From the cell containing the given text, extract its center point as (X, Y) coordinate. 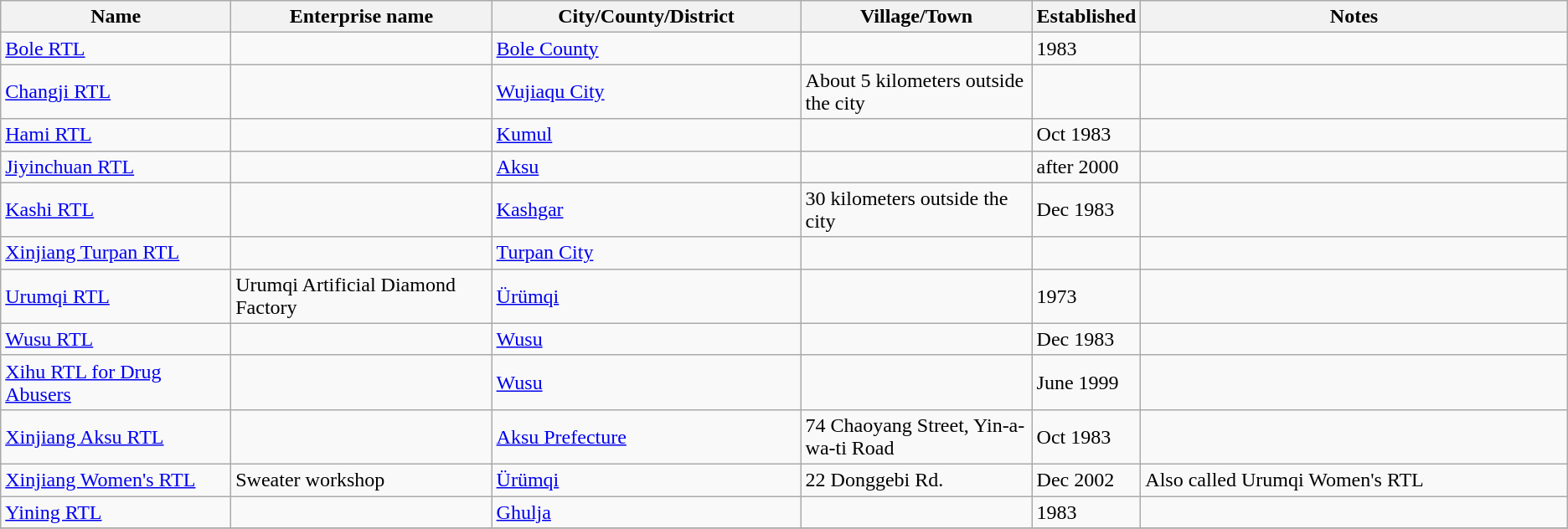
Urumqi RTL (116, 296)
Village/Town (916, 17)
Turpan City (647, 253)
Hami RTL (116, 135)
74 Chaoyang Street, Yin-a-wa-ti Road (916, 437)
Aksu Prefecture (647, 437)
Wujiaqu City (647, 92)
Xihu RTL for Drug Abusers (116, 382)
Notes (1354, 17)
Yining RTL (116, 511)
Kashgar (647, 209)
Also called Urumqi Women's RTL (1354, 480)
30 kilometers outside the city (916, 209)
City/County/District (647, 17)
Kashi RTL (116, 209)
Jiyinchuan RTL (116, 167)
Name (116, 17)
Enterprise name (362, 17)
22 Donggebi Rd. (916, 480)
About 5 kilometers outside the city (916, 92)
Xinjiang Aksu RTL (116, 437)
Xinjiang Turpan RTL (116, 253)
Xinjiang Women's RTL (116, 480)
Wusu RTL (116, 339)
after 2000 (1086, 167)
Established (1086, 17)
1973 (1086, 296)
June 1999 (1086, 382)
Ghulja (647, 511)
Changji RTL (116, 92)
Aksu (647, 167)
Bole RTL (116, 49)
Kumul (647, 135)
Bole County (647, 49)
Urumqi Artificial Diamond Factory (362, 296)
Sweater workshop (362, 480)
Dec 2002 (1086, 480)
